Return (X, Y) of the center of cell containing provided text 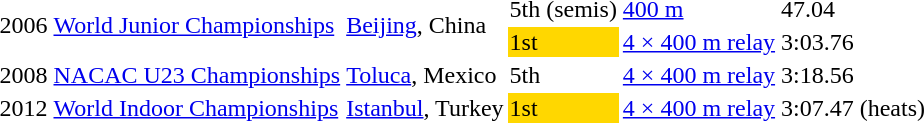
Toluca, Mexico (425, 75)
Istanbul, Turkey (425, 108)
5th (563, 75)
NACAC U23 Championships (197, 75)
World Indoor Championships (197, 108)
